Return (x, y) of the center of cell containing provided text 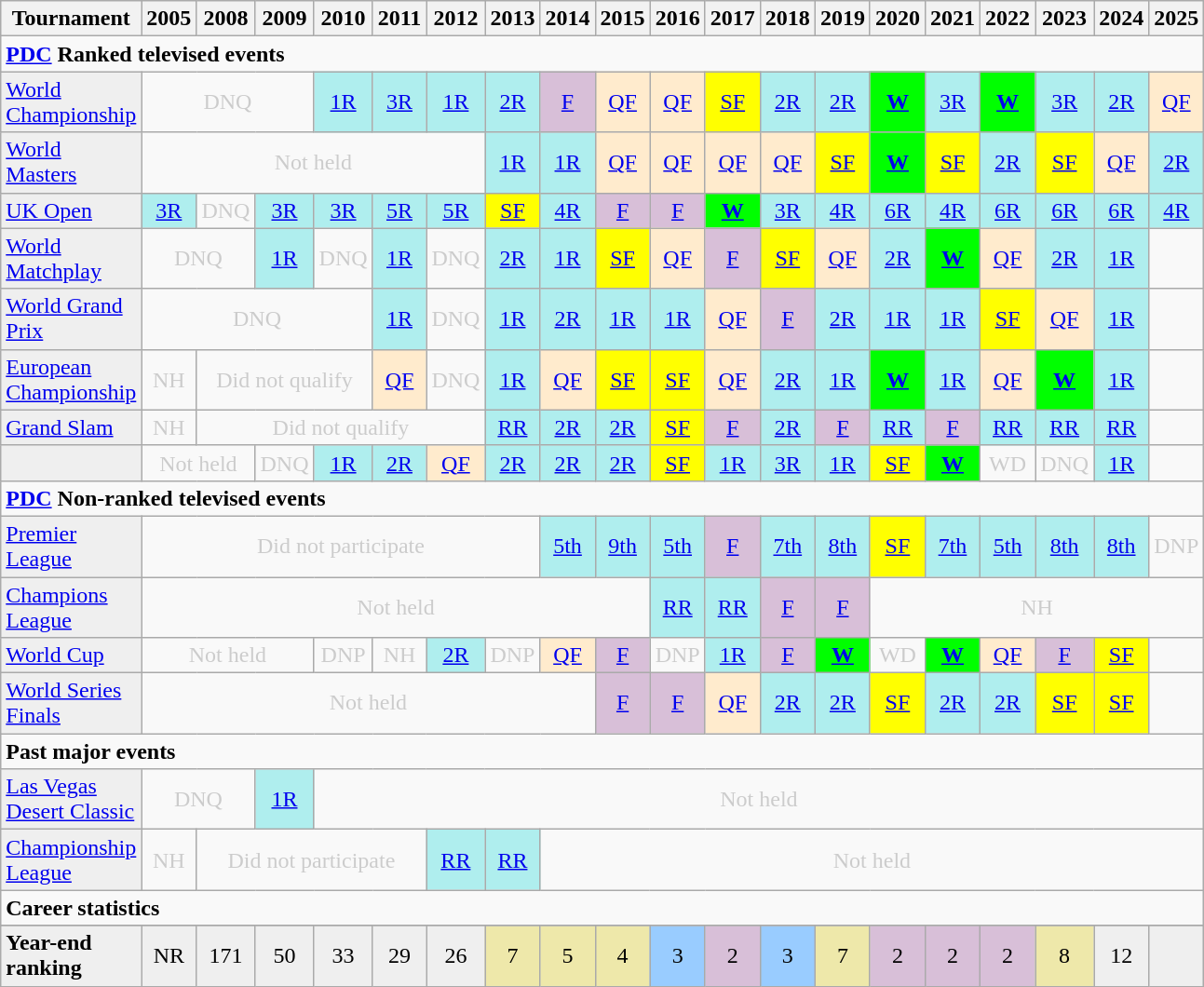
171 (225, 955)
World Series Finals (71, 704)
8 (1065, 955)
2019 (842, 19)
12 (1121, 955)
2005 (169, 19)
Champions League (71, 607)
Premier League (71, 546)
World Championship (71, 102)
Past major events (602, 751)
Grand Slam (71, 427)
Tournament (71, 19)
2025 (1177, 19)
2023 (1065, 19)
2015 (622, 19)
2012 (456, 19)
2010 (343, 19)
2011 (399, 19)
2018 (788, 19)
World Matchplay (71, 259)
5 (568, 955)
European Championship (71, 380)
2017 (732, 19)
2013 (512, 19)
2022 (1008, 19)
UK Open (71, 210)
2021 (952, 19)
2014 (568, 19)
Las Vegas Desert Classic (71, 799)
2016 (678, 19)
2024 (1121, 19)
PDC Ranked televised events (602, 54)
33 (343, 955)
9th (622, 546)
Career statistics (602, 908)
Year-end ranking (71, 955)
2020 (898, 19)
Championship League (71, 860)
4 (622, 955)
2009 (285, 19)
2008 (225, 19)
29 (399, 955)
26 (456, 955)
NR (169, 955)
50 (285, 955)
PDC Non-ranked televised events (602, 498)
World Cup (71, 656)
World Masters (71, 162)
World Grand Prix (71, 318)
